Output the [x, y] coordinate of the center of the cell containing the given text.  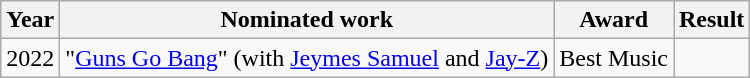
Best Music [614, 58]
Award [614, 20]
Result [712, 20]
"Guns Go Bang" (with Jeymes Samuel and Jay-Z) [307, 58]
Year [30, 20]
2022 [30, 58]
Nominated work [307, 20]
